Scan for the cell matching the given text and deliver its (x, y) coordinate at center. 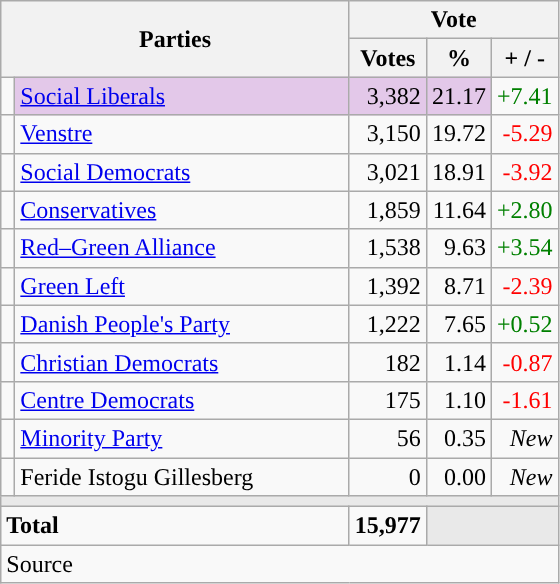
% (458, 58)
7.65 (458, 324)
1,538 (388, 248)
19.72 (458, 134)
0 (388, 477)
Votes (388, 58)
21.17 (458, 96)
3,021 (388, 172)
1,859 (388, 210)
Social Democrats (182, 172)
8.71 (458, 286)
Social Liberals (182, 96)
Vote (454, 20)
Feride Istogu Gillesberg (182, 477)
1.14 (458, 362)
182 (388, 362)
+7.41 (524, 96)
-2.39 (524, 286)
56 (388, 438)
3,382 (388, 96)
Venstre (182, 134)
-3.92 (524, 172)
0.35 (458, 438)
Total (176, 526)
18.91 (458, 172)
3,150 (388, 134)
+ / - (524, 58)
-0.87 (524, 362)
175 (388, 400)
Minority Party (182, 438)
-1.61 (524, 400)
Source (280, 564)
1.10 (458, 400)
Parties (176, 39)
+2.80 (524, 210)
+3.54 (524, 248)
Conservatives (182, 210)
Red–Green Alliance (182, 248)
Green Left (182, 286)
15,977 (388, 526)
Danish People's Party (182, 324)
Christian Democrats (182, 362)
-5.29 (524, 134)
9.63 (458, 248)
Centre Democrats (182, 400)
+0.52 (524, 324)
1,392 (388, 286)
1,222 (388, 324)
11.64 (458, 210)
0.00 (458, 477)
